Output the (x, y) coordinate of the center of the cell containing the given text.  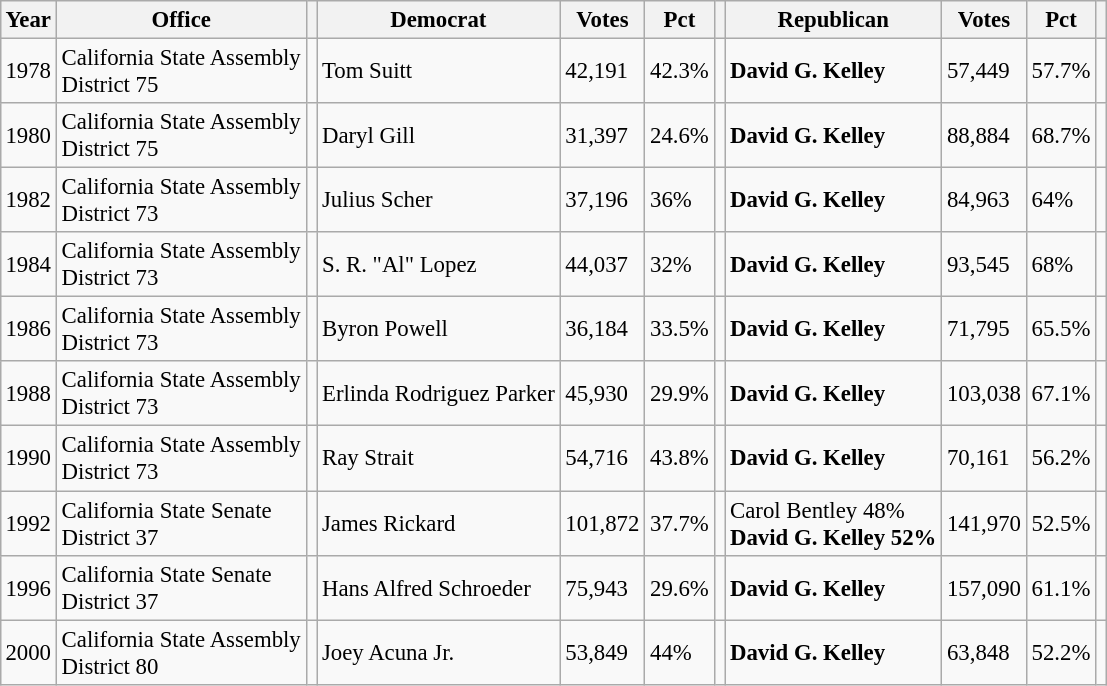
36% (680, 200)
1990 (28, 458)
31,397 (602, 136)
24.6% (680, 136)
57,449 (984, 70)
36,184 (602, 330)
53,849 (602, 652)
Daryl Gill (438, 136)
52.2% (1060, 652)
Carol Bentley 48% David G. Kelley 52% (834, 522)
103,038 (984, 394)
Joey Acuna Jr. (438, 652)
1996 (28, 588)
70,161 (984, 458)
Ray Strait (438, 458)
Republican (834, 20)
93,545 (984, 264)
Democrat (438, 20)
44,037 (602, 264)
56.2% (1060, 458)
Julius Scher (438, 200)
29.9% (680, 394)
68% (1060, 264)
1980 (28, 136)
157,090 (984, 588)
1978 (28, 70)
67.1% (1060, 394)
29.6% (680, 588)
65.5% (1060, 330)
1986 (28, 330)
101,872 (602, 522)
Year (28, 20)
Byron Powell (438, 330)
43.8% (680, 458)
Office (181, 20)
S. R. "Al" Lopez (438, 264)
88,884 (984, 136)
33.5% (680, 330)
Erlinda Rodriguez Parker (438, 394)
68.7% (1060, 136)
141,970 (984, 522)
45,930 (602, 394)
57.7% (1060, 70)
64% (1060, 200)
63,848 (984, 652)
1988 (28, 394)
1992 (28, 522)
Hans Alfred Schroeder (438, 588)
44% (680, 652)
61.1% (1060, 588)
37,196 (602, 200)
54,716 (602, 458)
75,943 (602, 588)
42,191 (602, 70)
Tom Suitt (438, 70)
1984 (28, 264)
32% (680, 264)
52.5% (1060, 522)
California State Assembly District 80 (181, 652)
2000 (28, 652)
James Rickard (438, 522)
1982 (28, 200)
37.7% (680, 522)
71,795 (984, 330)
84,963 (984, 200)
42.3% (680, 70)
